Extract the (x, y) coordinate from the center of the cell holding the provided text.  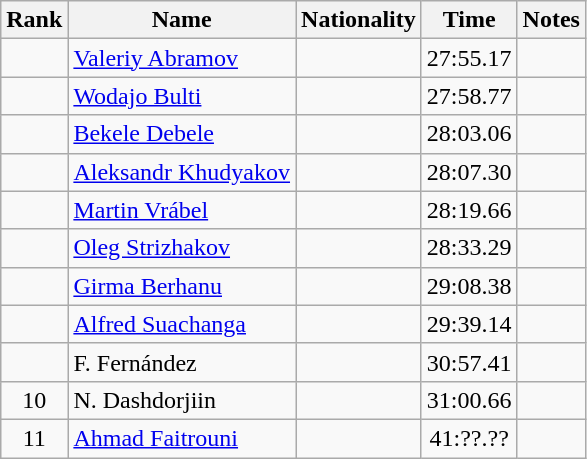
28:03.06 (469, 134)
Oleg Strizhakov (182, 248)
28:33.29 (469, 248)
Name (182, 20)
Valeriy Abramov (182, 58)
Girma Berhanu (182, 286)
Alfred Suachanga (182, 324)
Nationality (359, 20)
Bekele Debele (182, 134)
28:19.66 (469, 210)
30:57.41 (469, 362)
28:07.30 (469, 172)
Martin Vrábel (182, 210)
Wodajo Bulti (182, 96)
29:08.38 (469, 286)
Time (469, 20)
Aleksandr Khudyakov (182, 172)
Notes (551, 20)
27:55.17 (469, 58)
31:00.66 (469, 400)
29:39.14 (469, 324)
F. Fernández (182, 362)
10 (34, 400)
Rank (34, 20)
N. Dashdorjiin (182, 400)
Ahmad Faitrouni (182, 438)
27:58.77 (469, 96)
11 (34, 438)
41:??.?? (469, 438)
